Provide the [X, Y] coordinate of the cell's center where the given text is located.  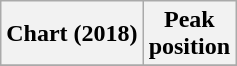
Peak position [189, 34]
Chart (2018) [72, 34]
